Determine the [X, Y] coordinate at the center of the cell enclosing the given text.  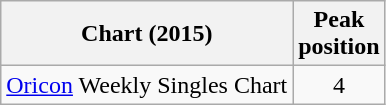
Oricon Weekly Singles Chart [147, 85]
Chart (2015) [147, 34]
Peakposition [339, 34]
4 [339, 85]
